Pinpoint the cell where the given text exists, returning its [x, y] midpoint coordinate. 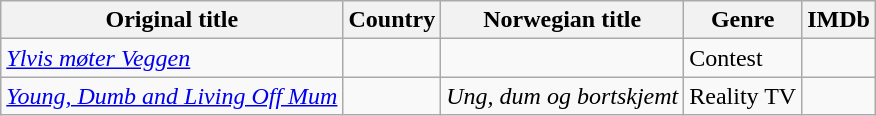
Reality TV [743, 96]
Country [392, 20]
Genre [743, 20]
Young, Dumb and Living Off Mum [172, 96]
Norwegian title [562, 20]
Contest [743, 58]
IMDb [839, 20]
Ung, dum og bortskjemt [562, 96]
Ylvis møter Veggen [172, 58]
Original title [172, 20]
